Output the [X, Y] coordinate of the center of the cell containing the given text.  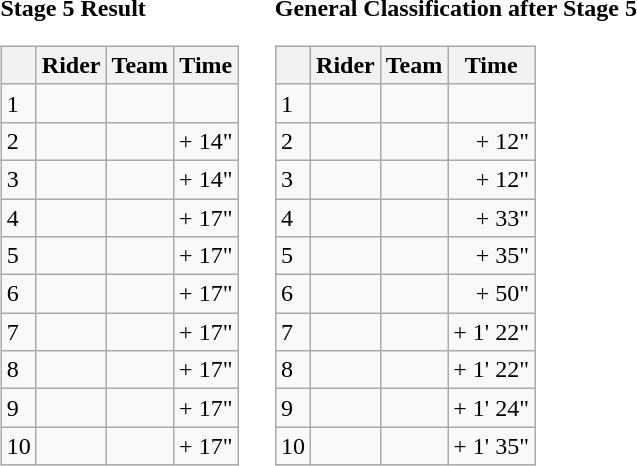
+ 33" [492, 217]
+ 1' 35" [492, 446]
+ 35" [492, 256]
+ 50" [492, 294]
+ 1' 24" [492, 408]
